For the text-containing cell, return its midpoint in (X, Y) coordinate format. 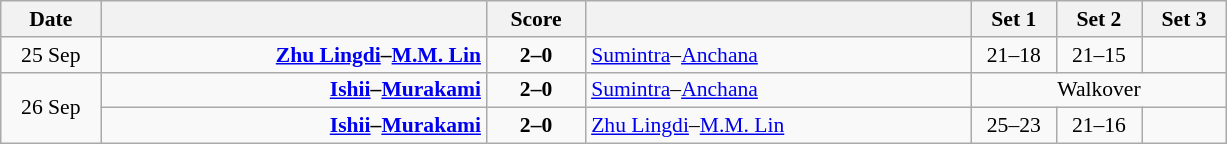
Date (51, 19)
Score (536, 19)
Set 2 (1098, 19)
Set 1 (1014, 19)
Walkover (1098, 90)
21–15 (1098, 55)
26 Sep (51, 108)
25 Sep (51, 55)
21–18 (1014, 55)
25–23 (1014, 126)
Set 3 (1184, 19)
21–16 (1098, 126)
